Find where the given text appears and provide that cell's center as (X, Y) coordinate. 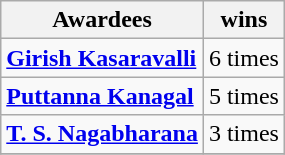
Girish Kasaravalli (102, 58)
6 times (244, 58)
wins (244, 20)
5 times (244, 96)
3 times (244, 134)
Awardees (102, 20)
Puttanna Kanagal (102, 96)
T. S. Nagabharana (102, 134)
